Scan for the cell matching the given text and deliver its (X, Y) coordinate at center. 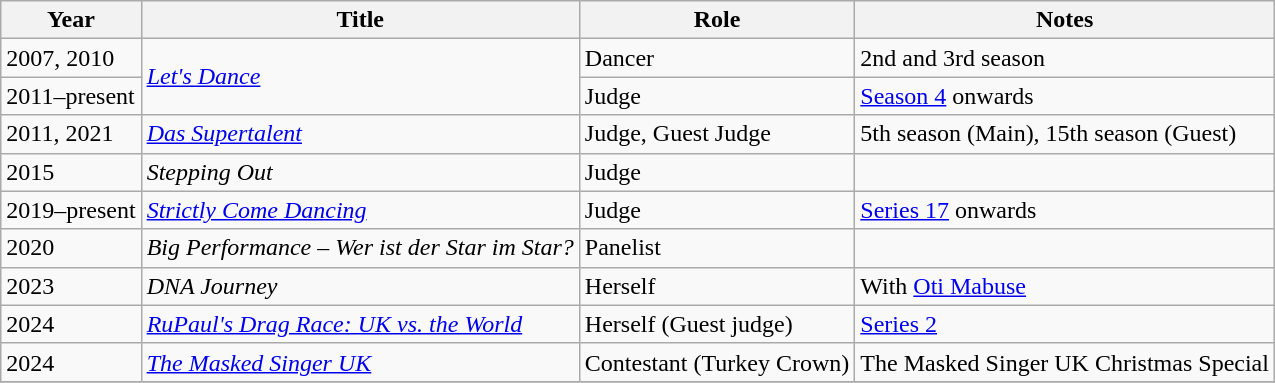
Stepping Out (360, 172)
5th season (Main), 15th season (Guest) (1065, 134)
Series 17 onwards (1065, 210)
Herself (Guest judge) (717, 324)
With Oti Mabuse (1065, 286)
Contestant (Turkey Crown) (717, 362)
Judge, Guest Judge (717, 134)
2nd and 3rd season (1065, 58)
Big Performance – Wer ist der Star im Star? (360, 248)
2007, 2010 (71, 58)
The Masked Singer UK (360, 362)
2023 (71, 286)
Role (717, 20)
RuPaul's Drag Race: UK vs. the World (360, 324)
2011, 2021 (71, 134)
Title (360, 20)
Dancer (717, 58)
2020 (71, 248)
2015 (71, 172)
Season 4 onwards (1065, 96)
Strictly Come Dancing (360, 210)
Das Supertalent (360, 134)
Herself (717, 286)
Panelist (717, 248)
Let's Dance (360, 77)
The Masked Singer UK Christmas Special (1065, 362)
Notes (1065, 20)
Year (71, 20)
DNA Journey (360, 286)
2011–present (71, 96)
Series 2 (1065, 324)
2019–present (71, 210)
